Pinpoint the cell where the given text exists, returning its [x, y] midpoint coordinate. 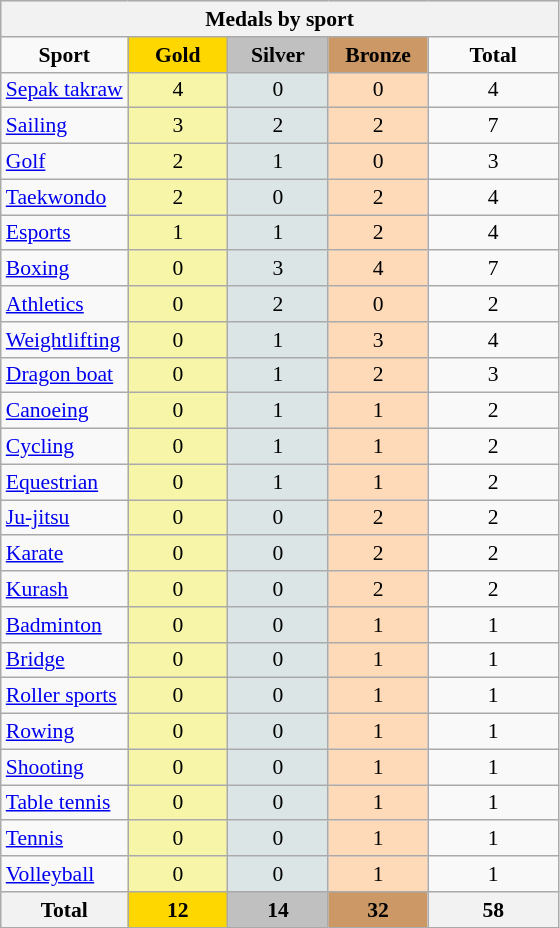
Tennis [64, 839]
Sailing [64, 126]
Volleyball [64, 874]
Sepak takraw [64, 90]
14 [278, 910]
Medals by sport [280, 19]
Rowing [64, 732]
Boxing [64, 269]
Golf [64, 162]
Esports [64, 233]
Badminton [64, 625]
12 [178, 910]
Cycling [64, 447]
58 [493, 910]
Sport [64, 55]
Roller sports [64, 696]
Athletics [64, 304]
Dragon boat [64, 375]
Kurash [64, 589]
32 [378, 910]
Bronze [378, 55]
Bridge [64, 660]
Karate [64, 554]
Shooting [64, 767]
Weightlifting [64, 340]
Equestrian [64, 482]
Gold [178, 55]
Taekwondo [64, 197]
Table tennis [64, 803]
Canoeing [64, 411]
Ju-jitsu [64, 518]
Silver [278, 55]
